Capture the cell that displays the provided text and extract its (x, y) central coordinate. 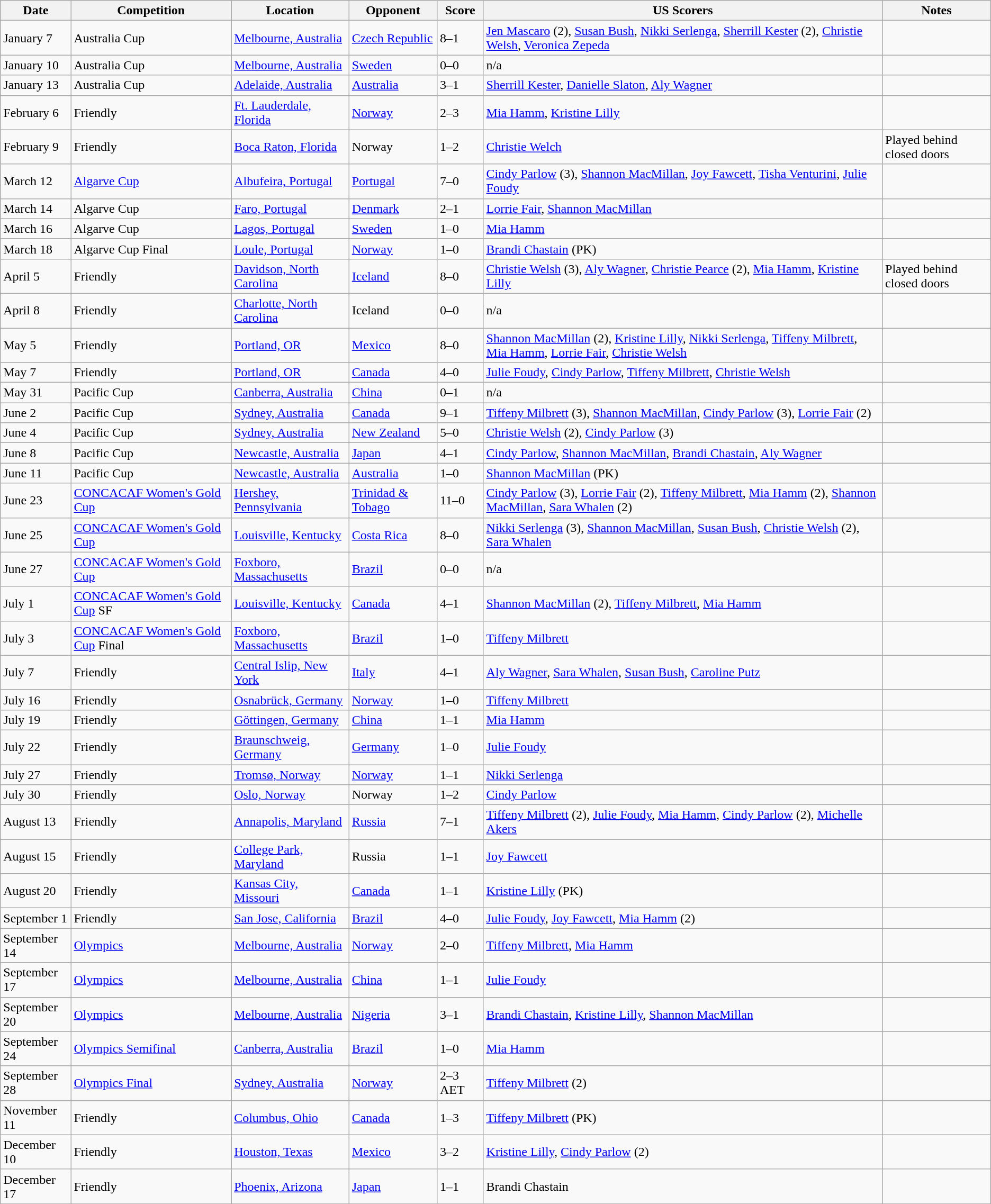
Christie Welsh (3), Aly Wagner, Christie Pearce (2), Mia Hamm, Kristine Lilly (683, 276)
February 6 (36, 112)
Italy (393, 672)
February 9 (36, 147)
Loule, Portugal (290, 249)
July 30 (36, 795)
Jen Mascaro (2), Susan Bush, Nikki Serlenga, Sherrill Kester (2), Christie Welsh, Veronica Zepeda (683, 38)
Annapolis, Maryland (290, 822)
CONCACAF Women's Gold Cup SF (151, 603)
Nigeria (393, 1014)
Brandi Chastain, Kristine Lilly, Shannon MacMillan (683, 1014)
July 16 (36, 700)
Czech Republic (393, 38)
March 14 (36, 209)
May 31 (36, 393)
June 8 (36, 453)
Adelaide, Australia (290, 85)
June 11 (36, 473)
Kristine Lilly (PK) (683, 891)
September 24 (36, 1049)
Brandi Chastain (683, 1187)
April 5 (36, 276)
7–1 (460, 822)
1–3 (460, 1118)
Costa Rica (393, 535)
Braunschweig, Germany (290, 747)
Christie Welsh (2), Cindy Parlow (3) (683, 433)
Cindy Parlow, Shannon MacMillan, Brandi Chastain, Aly Wagner (683, 453)
Nikki Serlenga (3), Shannon MacMillan, Susan Bush, Christie Welsh (2), Sara Whalen (683, 535)
Location (290, 11)
Tiffeny Milbrett, Mia Hamm (683, 945)
Davidson, North Carolina (290, 276)
Cindy Parlow (683, 795)
January 7 (36, 38)
November 11 (36, 1118)
September 20 (36, 1014)
2–3 (460, 112)
May 7 (36, 373)
Shannon MacMillan (2), Kristine Lilly, Nikki Serlenga, Tiffeny Milbrett, Mia Hamm, Lorrie Fair, Christie Welsh (683, 345)
June 23 (36, 501)
Brandi Chastain (PK) (683, 249)
College Park, Maryland (290, 856)
Cindy Parlow (3), Lorrie Fair (2), Tiffeny Milbrett, Mia Hamm (2), Shannon MacMillan, Sara Whalen (2) (683, 501)
August 20 (36, 891)
Kristine Lilly, Cindy Parlow (2) (683, 1152)
Score (460, 11)
Aly Wagner, Sara Whalen, Susan Bush, Caroline Putz (683, 672)
Denmark (393, 209)
Tromsø, Norway (290, 774)
Trinidad & Tobago (393, 501)
Date (36, 11)
Julie Foudy, Cindy Parlow, Tiffeny Milbrett, Christie Welsh (683, 373)
Osnabrück, Germany (290, 700)
7–0 (460, 181)
August 15 (36, 856)
Houston, Texas (290, 1152)
0–1 (460, 393)
July 22 (36, 747)
May 5 (36, 345)
Kansas City, Missouri (290, 891)
Lagos, Portugal (290, 229)
September 14 (36, 945)
Julie Foudy, Joy Fawcett, Mia Hamm (2) (683, 918)
Tiffeny Milbrett (PK) (683, 1118)
2–3 AET (460, 1083)
Olympics Semifinal (151, 1049)
Tiffeny Milbrett (2) (683, 1083)
December 10 (36, 1152)
5–0 (460, 433)
Central Islip, New York (290, 672)
June 27 (36, 569)
Phoenix, Arizona (290, 1187)
San Jose, California (290, 918)
Tiffeny Milbrett (3), Shannon MacMillan, Cindy Parlow (3), Lorrie Fair (2) (683, 413)
Opponent (393, 11)
January 13 (36, 85)
March 16 (36, 229)
Lorrie Fair, Shannon MacMillan (683, 209)
Göttingen, Germany (290, 720)
Shannon MacMillan (PK) (683, 473)
July 27 (36, 774)
Olympics Final (151, 1083)
March 18 (36, 249)
US Scorers (683, 11)
July 19 (36, 720)
Algarve Cup Final (151, 249)
Notes (937, 11)
Charlotte, North Carolina (290, 310)
Oslo, Norway (290, 795)
CONCACAF Women's Gold Cup Final (151, 638)
11–0 (460, 501)
Competition (151, 11)
Boca Raton, Florida (290, 147)
Albufeira, Portugal (290, 181)
September 17 (36, 980)
Germany (393, 747)
April 8 (36, 310)
Cindy Parlow (3), Shannon MacMillan, Joy Fawcett, Tisha Venturini, Julie Foudy (683, 181)
June 25 (36, 535)
July 3 (36, 638)
Joy Fawcett (683, 856)
3–2 (460, 1152)
August 13 (36, 822)
Tiffeny Milbrett (2), Julie Foudy, Mia Hamm, Cindy Parlow (2), Michelle Akers (683, 822)
Portugal (393, 181)
New Zealand (393, 433)
July 1 (36, 603)
June 4 (36, 433)
9–1 (460, 413)
September 1 (36, 918)
2–1 (460, 209)
8–1 (460, 38)
Hershey, Pennsylvania (290, 501)
Nikki Serlenga (683, 774)
September 28 (36, 1083)
July 7 (36, 672)
Faro, Portugal (290, 209)
2–0 (460, 945)
December 17 (36, 1187)
June 2 (36, 413)
Shannon MacMillan (2), Tiffeny Milbrett, Mia Hamm (683, 603)
Sherrill Kester, Danielle Slaton, Aly Wagner (683, 85)
Christie Welch (683, 147)
Ft. Lauderdale, Florida (290, 112)
Columbus, Ohio (290, 1118)
March 12 (36, 181)
Mia Hamm, Kristine Lilly (683, 112)
January 10 (36, 65)
